Extract the (x, y) coordinate from the center of the cell holding the provided text.  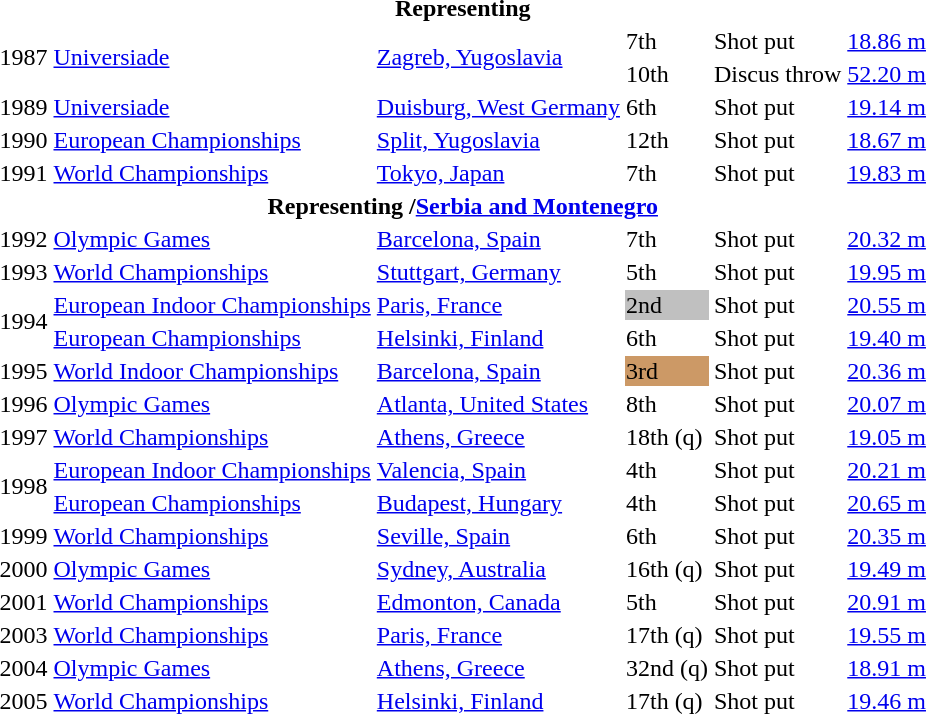
Seville, Spain (498, 536)
10th (666, 74)
3rd (666, 371)
32nd (q) (666, 668)
Helsinki, Finland (498, 338)
Atlanta, United States (498, 404)
Valencia, Spain (498, 470)
2nd (666, 305)
World Indoor Championships (212, 371)
Duisburg, West Germany (498, 107)
Discus throw (777, 74)
Tokyo, Japan (498, 173)
Zagreb, Yugoslavia (498, 58)
18th (q) (666, 437)
Split, Yugoslavia (498, 140)
Stuttgart, Germany (498, 272)
8th (666, 404)
17th (q) (666, 635)
Sydney, Australia (498, 569)
Edmonton, Canada (498, 602)
Budapest, Hungary (498, 503)
16th (q) (666, 569)
12th (666, 140)
